For the text-containing cell, return its midpoint in [x, y] coordinate format. 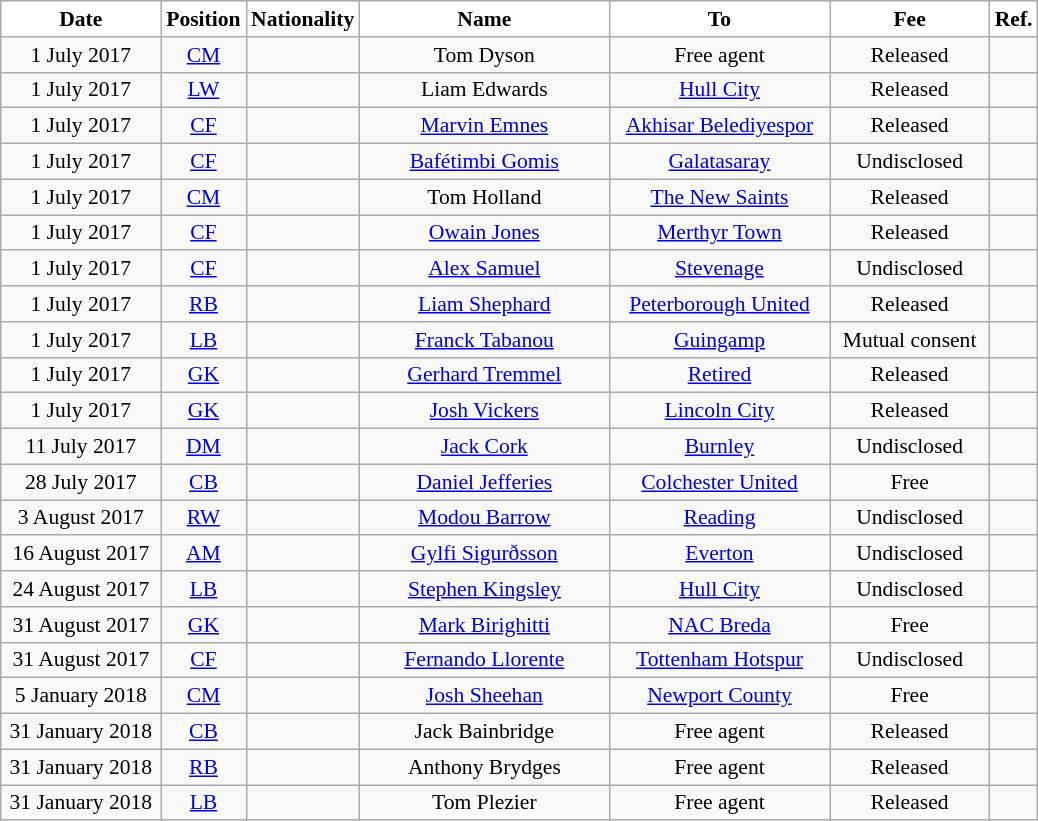
3 August 2017 [81, 518]
5 January 2018 [81, 696]
Date [81, 19]
Burnley [719, 447]
Tom Plezier [484, 803]
Tom Holland [484, 197]
11 July 2017 [81, 447]
Anthony Brydges [484, 767]
NAC Breda [719, 625]
Lincoln City [719, 411]
Daniel Jefferies [484, 482]
Everton [719, 554]
Jack Bainbridge [484, 732]
Liam Shephard [484, 304]
To [719, 19]
The New Saints [719, 197]
Reading [719, 518]
LW [204, 90]
Stevenage [719, 269]
Alex Samuel [484, 269]
Fee [910, 19]
Bafétimbi Gomis [484, 162]
Tom Dyson [484, 55]
Modou Barrow [484, 518]
Merthyr Town [719, 233]
Tottenham Hotspur [719, 660]
AM [204, 554]
Peterborough United [719, 304]
Akhisar Belediyespor [719, 126]
Owain Jones [484, 233]
Ref. [1014, 19]
Liam Edwards [484, 90]
Mutual consent [910, 340]
Gerhard Tremmel [484, 375]
Josh Sheehan [484, 696]
Galatasaray [719, 162]
Fernando Llorente [484, 660]
Gylfi Sigurðsson [484, 554]
Colchester United [719, 482]
Josh Vickers [484, 411]
Marvin Emnes [484, 126]
Name [484, 19]
Retired [719, 375]
DM [204, 447]
Guingamp [719, 340]
28 July 2017 [81, 482]
24 August 2017 [81, 589]
Franck Tabanou [484, 340]
Nationality [302, 19]
Stephen Kingsley [484, 589]
RW [204, 518]
Position [204, 19]
Jack Cork [484, 447]
Mark Birighitti [484, 625]
Newport County [719, 696]
16 August 2017 [81, 554]
